Return (X, Y) of the center of cell containing provided text 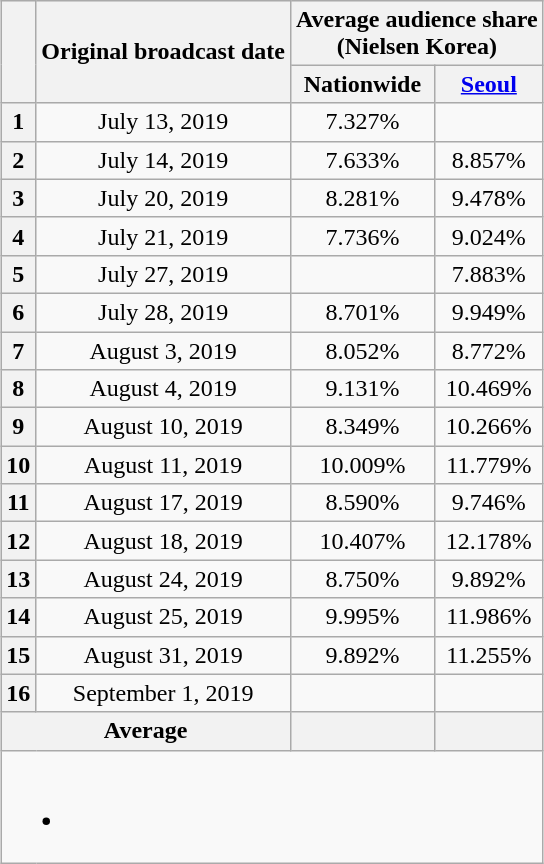
5 (18, 274)
10.009% (362, 465)
August 24, 2019 (164, 579)
August 18, 2019 (164, 541)
9.746% (488, 503)
6 (18, 312)
8.701% (362, 312)
August 25, 2019 (164, 617)
8.857% (488, 160)
July 21, 2019 (164, 236)
3 (18, 198)
August 17, 2019 (164, 503)
12 (18, 541)
August 11, 2019 (164, 465)
August 4, 2019 (164, 389)
8.349% (362, 427)
8.590% (362, 503)
September 1, 2019 (164, 693)
8.750% (362, 579)
July 28, 2019 (164, 312)
8.281% (362, 198)
7.327% (362, 122)
8 (18, 389)
10.266% (488, 427)
10.407% (362, 541)
9.131% (362, 389)
7.736% (362, 236)
2 (18, 160)
July 20, 2019 (164, 198)
12.178% (488, 541)
11 (18, 503)
Seoul (488, 84)
1 (18, 122)
15 (18, 655)
9.478% (488, 198)
7.883% (488, 274)
8.052% (362, 351)
July 14, 2019 (164, 160)
4 (18, 236)
August 10, 2019 (164, 427)
16 (18, 693)
14 (18, 617)
7 (18, 351)
August 31, 2019 (164, 655)
August 3, 2019 (164, 351)
13 (18, 579)
7.633% (362, 160)
10 (18, 465)
Average (146, 731)
9.995% (362, 617)
July 13, 2019 (164, 122)
11.986% (488, 617)
11.779% (488, 465)
Average audience share(Nielsen Korea) (416, 32)
10.469% (488, 389)
Original broadcast date (164, 52)
9.024% (488, 236)
8.772% (488, 351)
9.949% (488, 312)
July 27, 2019 (164, 274)
11.255% (488, 655)
Nationwide (362, 84)
9 (18, 427)
